Find where the given text appears and provide that cell's center as [X, Y] coordinate. 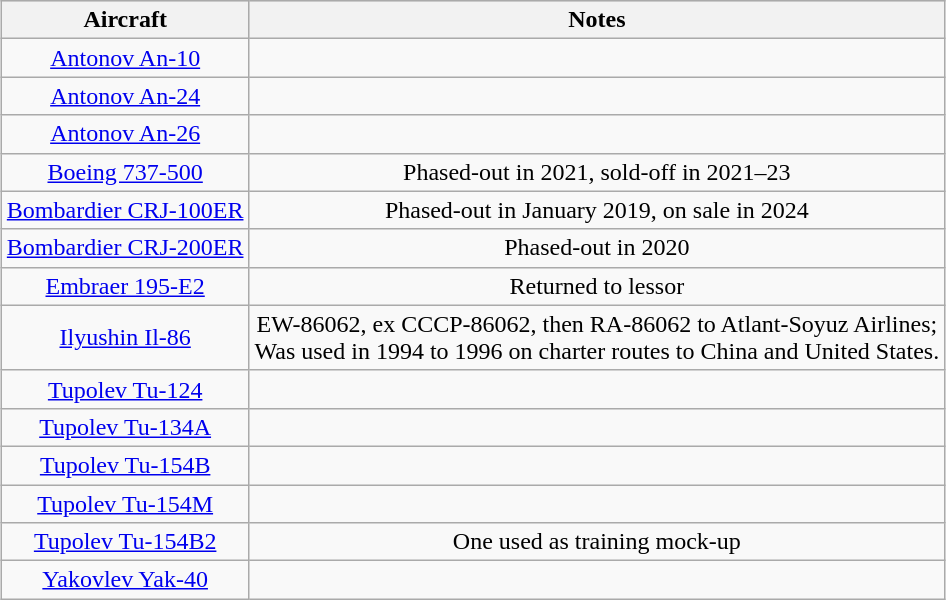
Tupolev Tu-134A [125, 427]
Boeing 737-500 [125, 172]
Notes [597, 20]
Bombardier CRJ-100ER [125, 210]
Phased-out in January 2019, on sale in 2024 [597, 210]
One used as training mock-up [597, 542]
Tupolev Tu-154B2 [125, 542]
Antonov An-10 [125, 58]
Antonov An-26 [125, 134]
Embraer 195-E2 [125, 286]
Antonov An-24 [125, 96]
Tupolev Tu-154B [125, 465]
Ilyushin Il-86 [125, 338]
Returned to lessor [597, 286]
Tupolev Tu-154М [125, 503]
Phased-out in 2020 [597, 248]
EW-86062, ex СССР-86062, then RA-86062 to Atlant-Soyuz Airlines; Was used in 1994 to 1996 on charter routes to China and United States. [597, 338]
Phased-out in 2021, sold-off in 2021–23 [597, 172]
Yakovlev Yak-40 [125, 580]
Aircraft [125, 20]
Tupolev Tu-124 [125, 389]
Bombardier CRJ-200ER [125, 248]
